Locate the cell with the specified text and output its (X, Y) center coordinate. 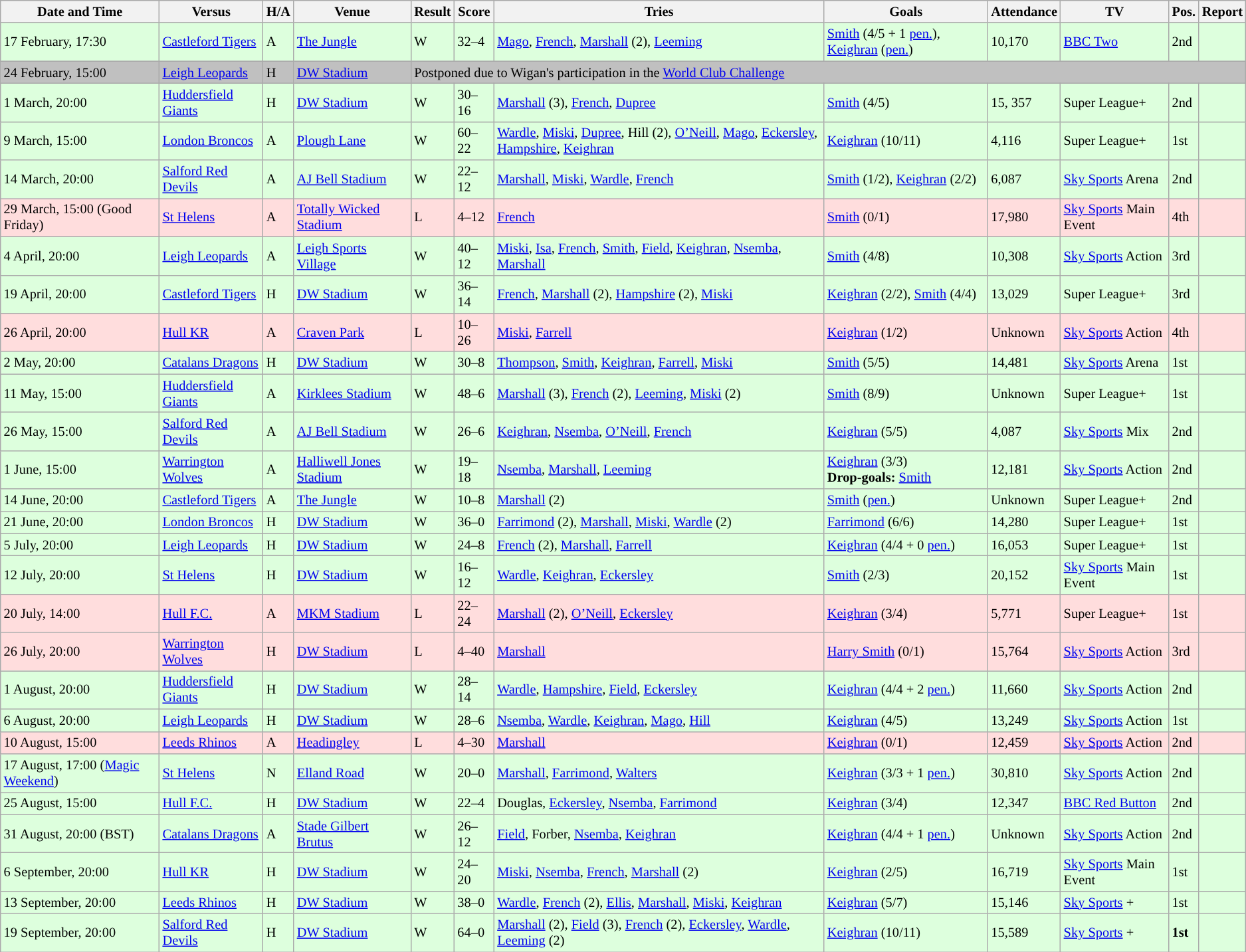
17 February, 17:30 (80, 42)
13 September, 20:00 (80, 902)
Douglas, Eckersley, Nsemba, Farrimond (659, 803)
19 September, 20:00 (80, 933)
Wardle, French (2), Ellis, Marshall, Miski, Keighran (659, 902)
1 March, 20:00 (80, 102)
Keighran (4/5) (906, 720)
Keighran (4/4 + 2 pen.) (906, 690)
12 July, 20:00 (80, 575)
36–14 (474, 294)
17,980 (1023, 217)
4–30 (474, 743)
14 June, 20:00 (80, 500)
16,053 (1023, 545)
Field, Forber, Nsemba, Keighran (659, 834)
64–0 (474, 933)
Result (432, 11)
17 August, 17:00 (Magic Weekend) (80, 773)
Smith (8/9) (906, 393)
14,481 (1023, 363)
Stade Gilbert Brutus (352, 834)
Smith (0/1) (906, 217)
15,146 (1023, 902)
26 May, 15:00 (80, 431)
Sky Sports Mix (1115, 431)
Keighran (5/7) (906, 902)
Craven Park (352, 332)
13,029 (1023, 294)
Marshall (3), French, Dupree (659, 102)
Plough Lane (352, 141)
Smith (4/5 + 1 pen.), Keighran (pen.) (906, 42)
Smith (4/8) (906, 256)
Attendance (1023, 11)
French (659, 217)
6 September, 20:00 (80, 872)
Keighran (3/3) Drop-goals: Smith (906, 470)
Wardle, Miski, Dupree, Hill (2), O’Neill, Mago, Eckersley, Hampshire, Keighran (659, 141)
16,719 (1023, 872)
Score (474, 11)
Farrimond (2), Marshall, Miski, Wardle (2) (659, 522)
Keighran (2/5) (906, 872)
13,249 (1023, 720)
Leigh Sports Village (352, 256)
10–8 (474, 500)
4–12 (474, 217)
26 April, 20:00 (80, 332)
BBC Two (1115, 42)
26–6 (474, 431)
Versus (211, 11)
29 March, 15:00 (Good Friday) (80, 217)
Keighran (5/5) (906, 431)
1 June, 15:00 (80, 470)
20 July, 14:00 (80, 613)
Nsemba, Wardle, Keighran, Mago, Hill (659, 720)
Miski, Isa, French, Smith, Field, Keighran, Nsemba, Marshall (659, 256)
Smith (pen.) (906, 500)
Harry Smith (0/1) (906, 652)
Marshall (2) (659, 500)
Marshall (2), O’Neill, Eckersley (659, 613)
4 April, 20:00 (80, 256)
BBC Red Button (1115, 803)
Wardle, Keighran, Eckersley (659, 575)
4–40 (474, 652)
Totally Wicked Stadium (352, 217)
Marshall, Miski, Wardle, French (659, 179)
Keighran (3/3 + 1 pen.) (906, 773)
24–20 (474, 872)
Miski, Nsemba, French, Marshall (2) (659, 872)
Marshall (2), Field (3), French (2), Eckersley, Wardle, Leeming (2) (659, 933)
Thompson, Smith, Keighran, Farrell, Miski (659, 363)
Goals (906, 11)
Smith (2/3) (906, 575)
30–16 (474, 102)
TV (1115, 11)
Farrimond (6/6) (906, 522)
24 February, 15:00 (80, 72)
Venue (352, 11)
Date and Time (80, 11)
6 August, 20:00 (80, 720)
11,660 (1023, 690)
2 May, 20:00 (80, 363)
11 May, 15:00 (80, 393)
French, Marshall (2), Hampshire (2), Miski (659, 294)
10,308 (1023, 256)
22–4 (474, 803)
Keighran, Nsemba, O’Neill, French (659, 431)
19 April, 20:00 (80, 294)
Elland Road (352, 773)
15,764 (1023, 652)
1 August, 20:00 (80, 690)
15,589 (1023, 933)
6,087 (1023, 179)
Kirklees Stadium (352, 393)
French (2), Marshall, Farrell (659, 545)
16–12 (474, 575)
Postponed due to Wigan's participation in the World Club Challenge (828, 72)
19–18 (474, 470)
5,771 (1023, 613)
12,347 (1023, 803)
N (278, 773)
12,459 (1023, 743)
36–0 (474, 522)
Pos. (1184, 11)
14,280 (1023, 522)
Keighran (4/4 + 0 pen.) (906, 545)
40–12 (474, 256)
Wardle, Hampshire, Field, Eckersley (659, 690)
Keighran (2/2), Smith (4/4) (906, 294)
26 July, 20:00 (80, 652)
10–26 (474, 332)
48–6 (474, 393)
21 June, 20:00 (80, 522)
30–8 (474, 363)
31 August, 20:00 (BST) (80, 834)
Smith (4/5) (906, 102)
24–8 (474, 545)
26–12 (474, 834)
60–22 (474, 141)
38–0 (474, 902)
4,087 (1023, 431)
MKM Stadium (352, 613)
Mago, French, Marshall (2), Leeming (659, 42)
Keighran (4/4 + 1 pen.) (906, 834)
Keighran (1/2) (906, 332)
Keighran (0/1) (906, 743)
Marshall (3), French (2), Leeming, Miski (2) (659, 393)
Nsemba, Marshall, Leeming (659, 470)
9 March, 15:00 (80, 141)
15, 357 (1023, 102)
10 August, 15:00 (80, 743)
H/A (278, 11)
12,181 (1023, 470)
Miski, Farrell (659, 332)
30,810 (1023, 773)
22–24 (474, 613)
Report (1223, 11)
4,116 (1023, 141)
20,152 (1023, 575)
Headingley (352, 743)
10,170 (1023, 42)
28–6 (474, 720)
Halliwell Jones Stadium (352, 470)
25 August, 15:00 (80, 803)
22–12 (474, 179)
5 July, 20:00 (80, 545)
32–4 (474, 42)
Tries (659, 11)
Marshall, Farrimond, Walters (659, 773)
Smith (5/5) (906, 363)
Smith (1/2), Keighran (2/2) (906, 179)
28–14 (474, 690)
14 March, 20:00 (80, 179)
20–0 (474, 773)
